Extract the [X, Y] coordinate from the center of the cell holding the provided text.  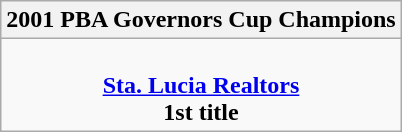
2001 PBA Governors Cup Champions [201, 20]
Sta. Lucia Realtors 1st title [201, 85]
